Extract the [X, Y] coordinate from the center of the cell holding the provided text.  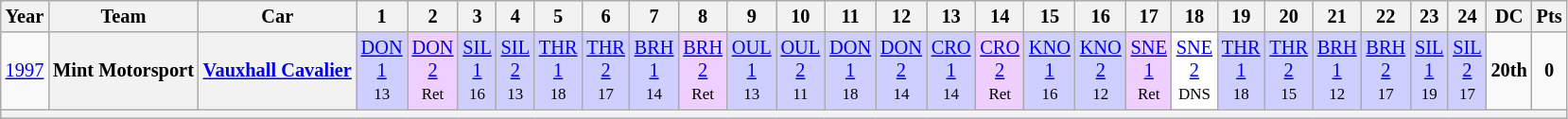
7 [654, 16]
1 [382, 16]
15 [1050, 16]
BRH112 [1337, 71]
Car [278, 16]
THR217 [605, 71]
5 [558, 16]
18 [1194, 16]
24 [1467, 16]
KNO116 [1050, 71]
DON2Ret [433, 71]
BRH217 [1385, 71]
2 [433, 16]
9 [752, 16]
19 [1241, 16]
22 [1385, 16]
Vauxhall Cavalier [278, 71]
10 [801, 16]
20 [1288, 16]
14 [1000, 16]
8 [703, 16]
BRH2Ret [703, 71]
20th [1509, 71]
16 [1101, 16]
12 [901, 16]
THR215 [1288, 71]
BRH114 [654, 71]
DON113 [382, 71]
DON118 [850, 71]
Mint Motorsport [123, 71]
SIL213 [515, 71]
DON214 [901, 71]
6 [605, 16]
DC [1509, 16]
4 [515, 16]
3 [477, 16]
17 [1149, 16]
KNO212 [1101, 71]
0 [1549, 71]
13 [951, 16]
11 [850, 16]
Year [25, 16]
CRO2Ret [1000, 71]
CRO114 [951, 71]
21 [1337, 16]
SNE1Ret [1149, 71]
OUL113 [752, 71]
SIL217 [1467, 71]
SIL119 [1429, 71]
Pts [1549, 16]
1997 [25, 71]
Team [123, 16]
23 [1429, 16]
SNE2DNS [1194, 71]
OUL211 [801, 71]
SIL116 [477, 71]
